Capture the cell that displays the provided text and extract its [X, Y] central coordinate. 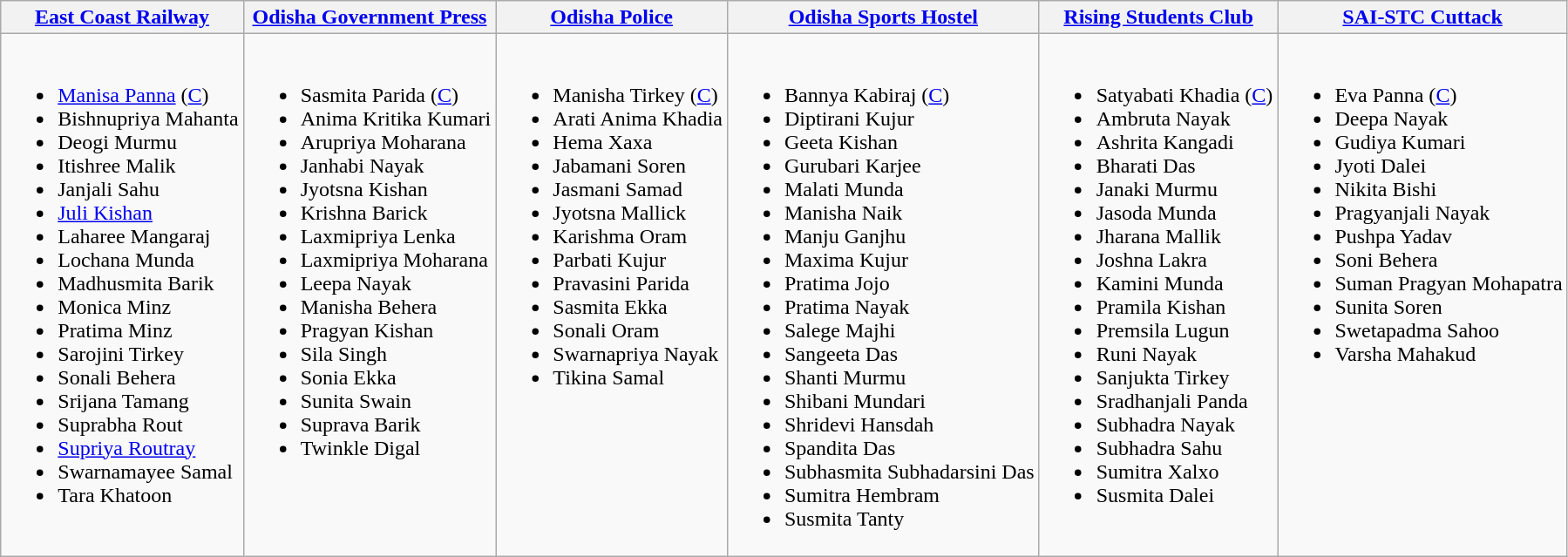
Rising Students Club [1158, 17]
SAI-STC Cuttack [1422, 17]
Odisha Sports Hostel [883, 17]
Odisha Police [612, 17]
Odisha Government Press [370, 17]
East Coast Railway [122, 17]
